Scan for the cell matching the given text and deliver its (X, Y) coordinate at center. 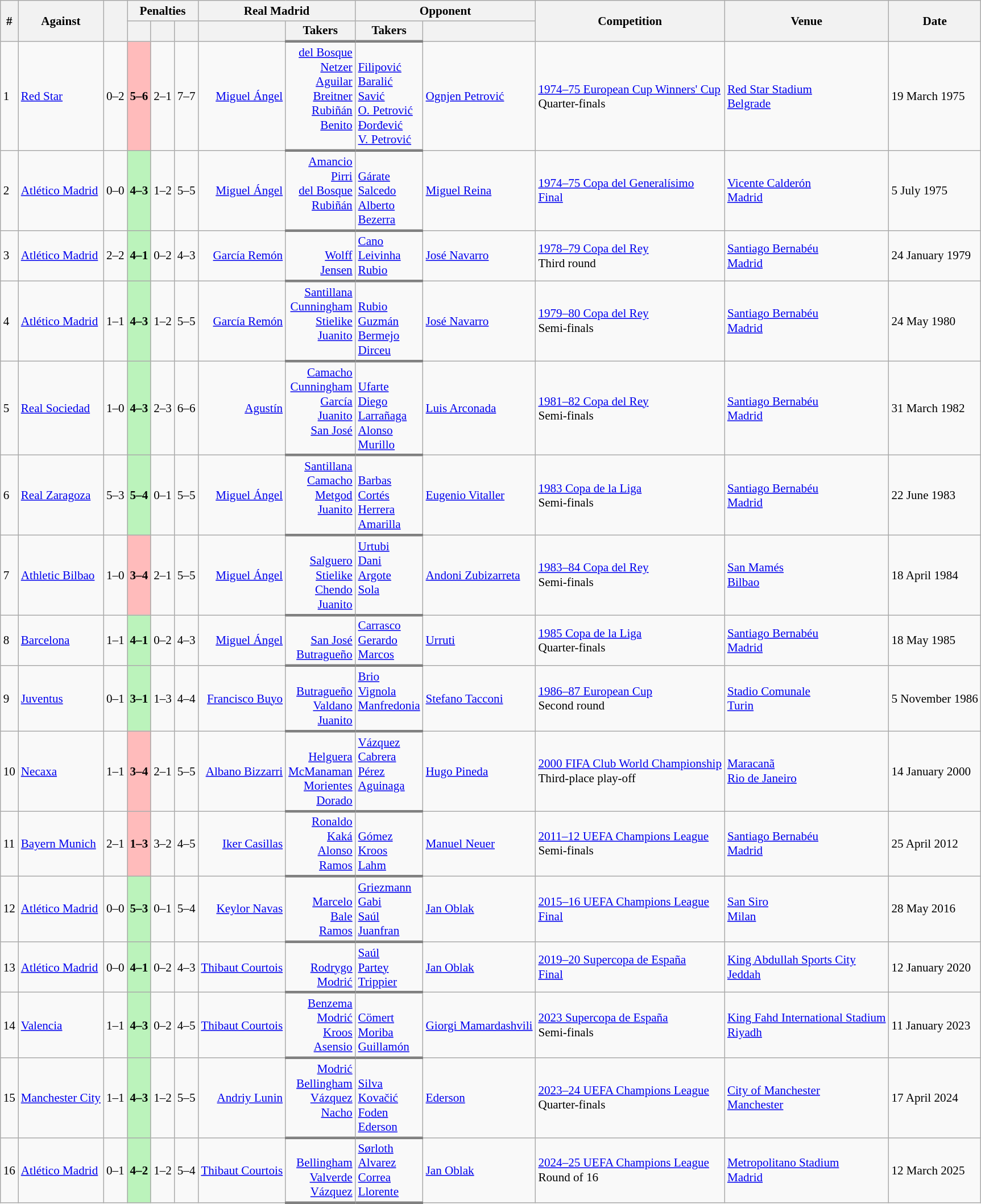
Brio Vignola Manfredonia (389, 698)
Necaxa (61, 771)
Bayern Munich (61, 844)
24 May 1980 (934, 321)
1983 Copa de la LigaSemi-finals (630, 495)
Santillana Camacho Metgod Juanito (321, 495)
8 (9, 640)
3–1 (139, 698)
28 May 2016 (934, 910)
Iker Casillas (242, 844)
31 March 1982 (934, 408)
Venue (806, 21)
1979–80 Copa del ReySemi-finals (630, 321)
Real Zaragoza (61, 495)
Opponent (446, 10)
Rodrygo Modrić (321, 966)
5 (9, 408)
Manchester City (61, 1098)
Marcelo Bale Ramos (321, 910)
12 January 2020 (934, 966)
Valencia (61, 1026)
1986–87 European CupSecond round (630, 698)
5 November 1986 (934, 698)
4 (9, 321)
Vázquez Cabrera Pérez Aguinaga (389, 771)
Bellingham Valverde Vázquez (321, 1170)
Amancio Pirri del Bosque Rubiñán (321, 190)
Red Star StadiumBelgrade (806, 96)
2011–12 UEFA Champions LeagueSemi-finals (630, 844)
5–6 (139, 96)
5 July 1975 (934, 190)
Keylor Navas (242, 910)
1974–75 European Cup Winners' CupQuarter-finals (630, 96)
9 (9, 698)
Benzema Modrić Kroos Asensio (321, 1026)
Barbas Cortés Herrera Amarilla (389, 495)
1 (9, 96)
Urtubi Dani Argote Sola (389, 575)
2–2 (115, 256)
3 (9, 256)
1985 Copa de la LigaQuarter-finals (630, 640)
13 (9, 966)
1978–79 Copa del ReyThird round (630, 256)
Rubio Guzmán Bermejo Dirceu (389, 321)
Real Madrid (276, 10)
12 (9, 910)
Cömert Moriba Guillamón (389, 1026)
Carrasco Gerardo Marcos (389, 640)
Competition (630, 21)
15 (9, 1098)
3–2 (163, 844)
Ognjen Petrović (479, 96)
# (9, 21)
Ronaldo Kaká Alonso Ramos (321, 844)
1983–84 Copa del ReySemi-finals (630, 575)
Real Sociedad (61, 408)
11 January 2023 (934, 1026)
Wolff Jensen (321, 256)
2023–24 UEFA Champions LeagueQuarter-finals (630, 1098)
Francisco Buyo (242, 698)
Agustín (242, 408)
Andoni Zubizarreta (479, 575)
2024–25 UEFA Champions LeagueRound of 16 (630, 1170)
Sørloth Alvarez Correa Llorente (389, 1170)
18 May 1985 (934, 640)
Penalties (163, 10)
2019–20 Supercopa de EspañaFinal (630, 966)
Modrić Bellingham Vázquez Nacho (321, 1098)
12 March 2025 (934, 1170)
Eugenio Vitaller (479, 495)
Stefano Tacconi (479, 698)
Ederson (479, 1098)
King Abdullah Sports CityJeddah (806, 966)
MaracanãRio de Janeiro (806, 771)
Santillana Cunningham Stielike Juanito (321, 321)
Barcelona (61, 640)
Against (61, 21)
Butragueño Valdano Juanito (321, 698)
Stadio ComunaleTurin (806, 698)
2015–16 UEFA Champions LeagueFinal (630, 910)
24 January 1979 (934, 256)
6 (9, 495)
Helguera McManaman Morientes Dorado (321, 771)
14 January 2000 (934, 771)
6–6 (187, 408)
Miguel Reina (479, 190)
2000 FIFA Club World ChampionshipThird-place play-off (630, 771)
4–2 (139, 1170)
Gómez Kroos Lahm (389, 844)
Albano Bizzarri (242, 771)
Silva Kovačić Foden Ederson (389, 1098)
Gárate Salcedo Alberto Bezerra (389, 190)
Cano Leivinha Rubio (389, 256)
16 (9, 1170)
Urruti (479, 640)
7 (9, 575)
22 June 1983 (934, 495)
Hugo Pineda (479, 771)
4–4 (187, 698)
San José Butragueño (321, 640)
11 (9, 844)
Vicente CalderónMadrid (806, 190)
San MamésBilbao (806, 575)
del Bosque Netzer Aguilar Breitner Rubiñán Benito (321, 96)
Salguero Stielike Chendo Juanito (321, 575)
17 April 2024 (934, 1098)
Griezmann Gabi Saúl Juanfran (389, 910)
Andriy Lunin (242, 1098)
1981–82 Copa del ReySemi-finals (630, 408)
Luis Arconada (479, 408)
7–7 (187, 96)
2023 Supercopa de EspañaSemi-finals (630, 1026)
Giorgi Mamardashvili (479, 1026)
King Fahd International StadiumRiyadh (806, 1026)
2 (9, 190)
San SiroMilan (806, 910)
Saúl Partey Trippier (389, 966)
10 (9, 771)
Ufarte Diego Larrañaga Alonso Murillo (389, 408)
18 April 1984 (934, 575)
City of ManchesterManchester (806, 1098)
Juventus (61, 698)
Date (934, 21)
19 March 1975 (934, 96)
Athletic Bilbao (61, 575)
Manuel Neuer (479, 844)
14 (9, 1026)
Camacho Cunningham García Juanito San José (321, 408)
Metropolitano StadiumMadrid (806, 1170)
Red Star (61, 96)
2–3 (163, 408)
1974–75 Copa del GeneralísimoFinal (630, 190)
25 April 2012 (934, 844)
Filipović Baralić Savić O. Petrović Đorđević V. Petrović (389, 96)
